Return the (x, y) coordinate for the center point of the cell that contains the specified text.  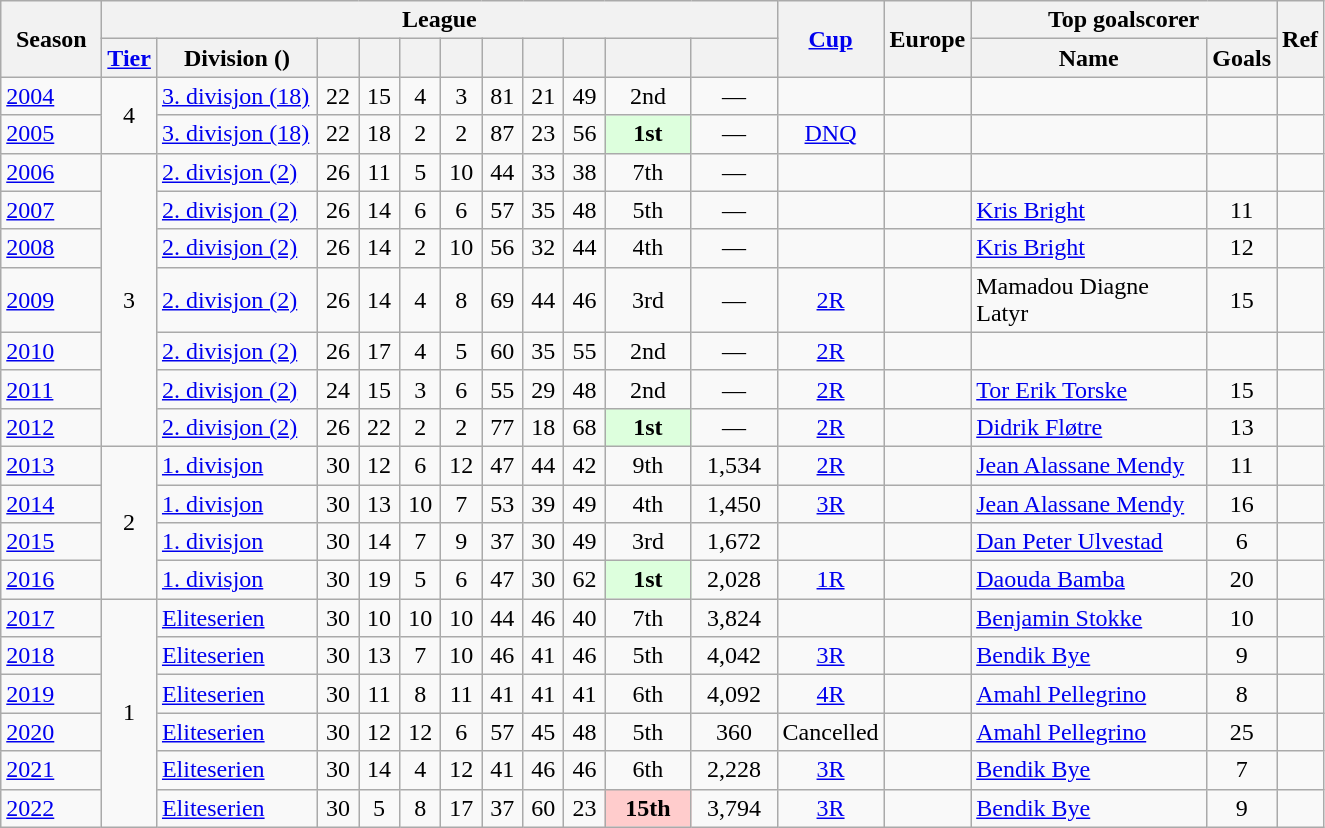
2014 (52, 503)
21 (544, 96)
1R (830, 580)
16 (1242, 503)
2009 (52, 300)
29 (544, 389)
Ref (1300, 39)
2004 (52, 96)
2015 (52, 542)
League (440, 20)
2016 (52, 580)
2021 (52, 770)
25 (1242, 732)
1 (130, 713)
62 (584, 580)
Benjamin Stokke (1089, 618)
38 (584, 172)
77 (502, 427)
32 (544, 248)
DNQ (830, 134)
Tor Erik Torske (1089, 389)
Top goalscorer (1124, 20)
Daouda Bamba (1089, 580)
3,824 (734, 618)
68 (584, 427)
45 (544, 732)
360 (734, 732)
39 (544, 503)
2005 (52, 134)
2019 (52, 694)
2008 (52, 248)
4,042 (734, 656)
1,534 (734, 465)
81 (502, 96)
42 (584, 465)
2007 (52, 210)
Name (1089, 58)
2012 (52, 427)
Mamadou Diagne Latyr (1089, 300)
2020 (52, 732)
24 (338, 389)
1,450 (734, 503)
2011 (52, 389)
2,228 (734, 770)
69 (502, 300)
2022 (52, 808)
4R (830, 694)
2006 (52, 172)
Europe (928, 39)
33 (544, 172)
20 (1242, 580)
Season (52, 39)
19 (380, 580)
Goals (1242, 58)
Cup (830, 39)
Dan Peter Ulvestad (1089, 542)
87 (502, 134)
4,092 (734, 694)
Division () (236, 58)
Tier (130, 58)
40 (584, 618)
9th (648, 465)
3,794 (734, 808)
2,028 (734, 580)
2010 (52, 351)
15th (648, 808)
1,672 (734, 542)
Didrik Fløtre (1089, 427)
53 (502, 503)
2018 (52, 656)
Cancelled (830, 732)
2013 (52, 465)
2017 (52, 618)
